Scan for the cell matching the given text and deliver its [X, Y] coordinate at center. 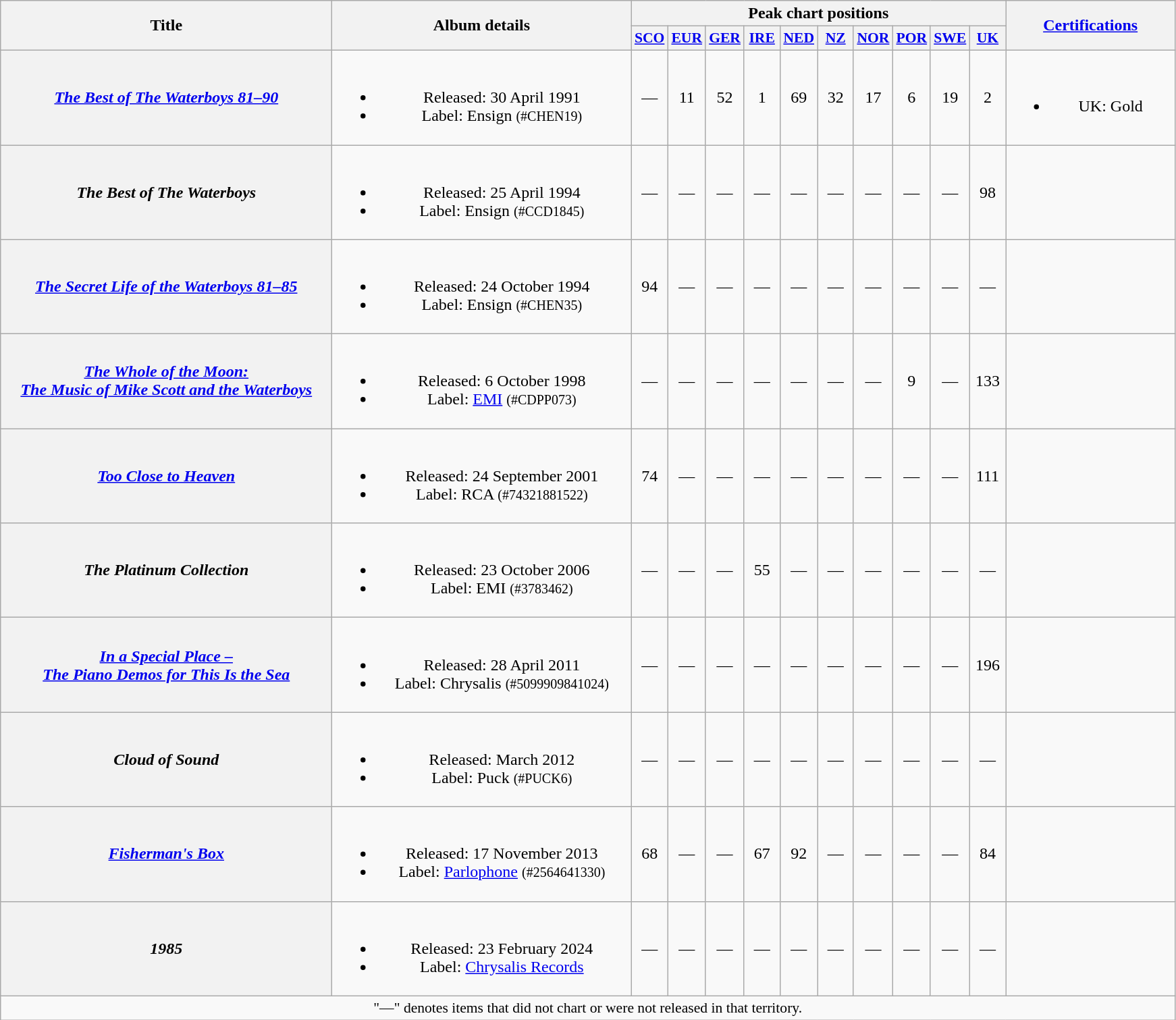
67 [761, 854]
92 [799, 854]
The Whole of the Moon:The Music of Mike Scott and the Waterboys [166, 381]
Released: 25 April 1994Label: Ensign (#CCD1845) [482, 192]
1985 [166, 948]
52 [725, 97]
Released: 28 April 2011Label: Chrysalis (#5099909841024) [482, 665]
Released: 30 April 1991Label: Ensign (#CHEN19) [482, 97]
In a Special Place –The Piano Demos for This Is the Sea [166, 665]
Released: March 2012Label: Puck (#PUCK6) [482, 759]
The Platinum Collection [166, 570]
17 [873, 97]
19 [950, 97]
Released: 6 October 1998Label: EMI (#CDPP073) [482, 381]
133 [987, 381]
Title [166, 26]
9 [911, 381]
11 [687, 97]
UK: Gold [1091, 97]
84 [987, 854]
Certifications [1091, 26]
111 [987, 476]
The Best of The Waterboys [166, 192]
Released: 23 February 2024Label: Chrysalis Records [482, 948]
The Best of The Waterboys 81–90 [166, 97]
Too Close to Heaven [166, 476]
32 [836, 97]
196 [987, 665]
Released: 23 October 2006Label: EMI (#3783462) [482, 570]
69 [799, 97]
IRE [761, 38]
NOR [873, 38]
2 [987, 97]
1 [761, 97]
6 [911, 97]
Released: 24 October 1994Label: Ensign (#CHEN35) [482, 287]
Released: 24 September 2001Label: RCA (#74321881522) [482, 476]
98 [987, 192]
94 [649, 287]
68 [649, 854]
POR [911, 38]
NED [799, 38]
UK [987, 38]
The Secret Life of the Waterboys 81–85 [166, 287]
Released: 17 November 2013Label: Parlophone (#2564641330) [482, 854]
74 [649, 476]
Cloud of Sound [166, 759]
"—" denotes items that did not chart or were not released in that territory. [588, 1008]
Album details [482, 26]
SWE [950, 38]
EUR [687, 38]
NZ [836, 38]
55 [761, 570]
Peak chart positions [818, 14]
Fisherman's Box [166, 854]
SCO [649, 38]
GER [725, 38]
